Locate the cell with the specified text and output its [X, Y] center coordinate. 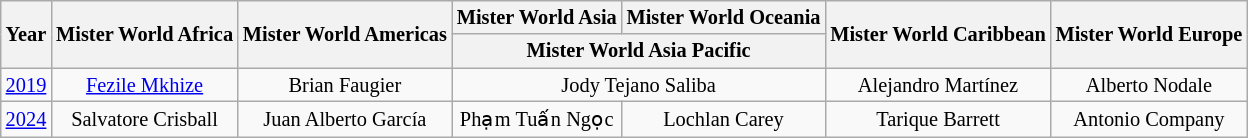
Phạm Tuấn Ngọc [537, 118]
Juan Alberto García [345, 118]
Lochlan Carey [724, 118]
2019 [26, 85]
Mister World Asia Pacific [639, 51]
Brian Faugier [345, 85]
Mister World Caribbean [938, 34]
2024 [26, 118]
Tarique Barrett [938, 118]
Fezile Mkhize [144, 85]
Salvatore Crisball [144, 118]
Year [26, 34]
Jody Tejano Saliba [639, 85]
Mister World Asia [537, 17]
Alejandro Martínez [938, 85]
Antonio Company [1150, 118]
Mister World Oceania [724, 17]
Mister World Americas [345, 34]
Alberto Nodale [1150, 85]
Mister World Africa [144, 34]
Mister World Europe [1150, 34]
